Identify which cell holds the provided text, then report its (X, Y) central coordinate. 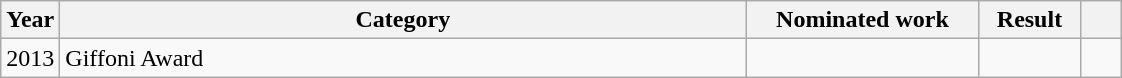
Giffoni Award (403, 58)
Result (1030, 20)
2013 (30, 58)
Year (30, 20)
Category (403, 20)
Nominated work (862, 20)
